Extract the (x, y) coordinate from the center of the cell holding the provided text.  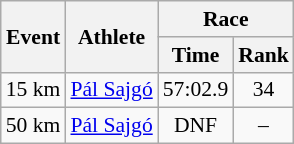
Race (226, 19)
Event (34, 36)
50 km (34, 126)
Athlete (111, 36)
15 km (34, 90)
Time (196, 55)
34 (264, 90)
DNF (196, 126)
57:02.9 (196, 90)
Rank (264, 55)
– (264, 126)
